Scan for the cell matching the given text and deliver its [X, Y] coordinate at center. 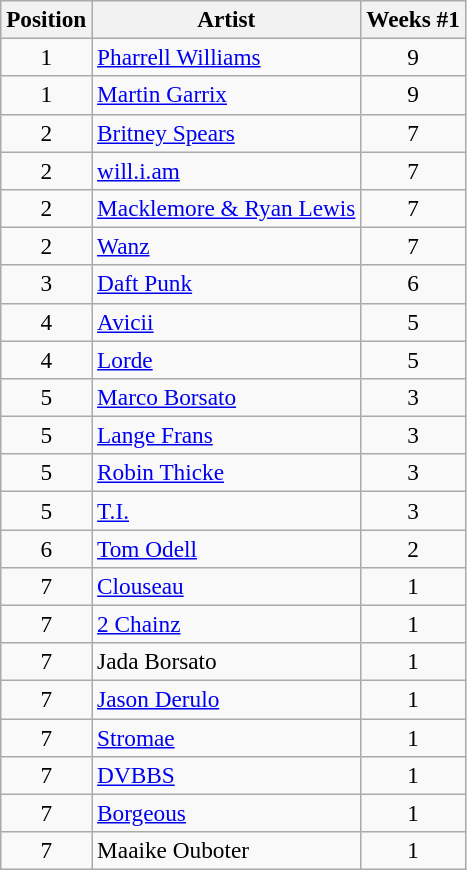
Martin Garrix [226, 95]
Pharrell Williams [226, 57]
Macklemore & Ryan Lewis [226, 208]
Jada Borsato [226, 662]
Lange Frans [226, 435]
Lorde [226, 359]
2 Chainz [226, 624]
Jason Derulo [226, 699]
Marco Borsato [226, 397]
Weeks #1 [414, 19]
Wanz [226, 246]
will.i.am [226, 170]
Tom Odell [226, 548]
Britney Spears [226, 133]
Daft Punk [226, 284]
DVBBS [226, 775]
Artist [226, 19]
Borgeous [226, 813]
Robin Thicke [226, 473]
Clouseau [226, 586]
Stromae [226, 737]
T.I. [226, 510]
Avicii [226, 322]
Maaike Ouboter [226, 850]
Position [46, 19]
